Search for the cell housing the specified text and yield its [x, y] center coordinate. 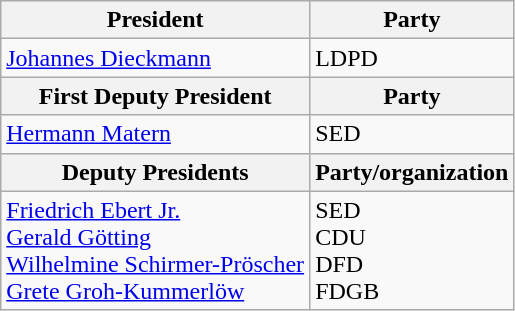
Party/organization [412, 172]
SEDCDUDFDFDGB [412, 250]
LDPD [412, 58]
Deputy Presidents [156, 172]
Hermann Matern [156, 134]
First Deputy President [156, 96]
Johannes Dieckmann [156, 58]
Friedrich Ebert Jr.Gerald GöttingWilhelmine Schirmer-PröscherGrete Groh-Kummerlöw [156, 250]
President [156, 20]
SED [412, 134]
